Scan for the cell matching the given text and deliver its (x, y) coordinate at center. 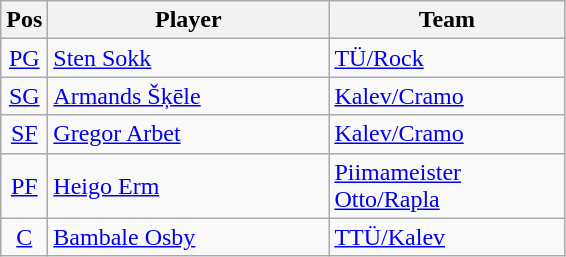
SG (24, 96)
Armands Šķēle (188, 96)
PF (24, 186)
Piimameister Otto/Rapla (447, 186)
PG (24, 58)
Heigo Erm (188, 186)
TÜ/Rock (447, 58)
C (24, 237)
Sten Sokk (188, 58)
TTÜ/Kalev (447, 237)
Bambale Osby (188, 237)
Player (188, 20)
Team (447, 20)
Gregor Arbet (188, 134)
Pos (24, 20)
SF (24, 134)
